Scan for the cell matching the given text and deliver its (x, y) coordinate at center. 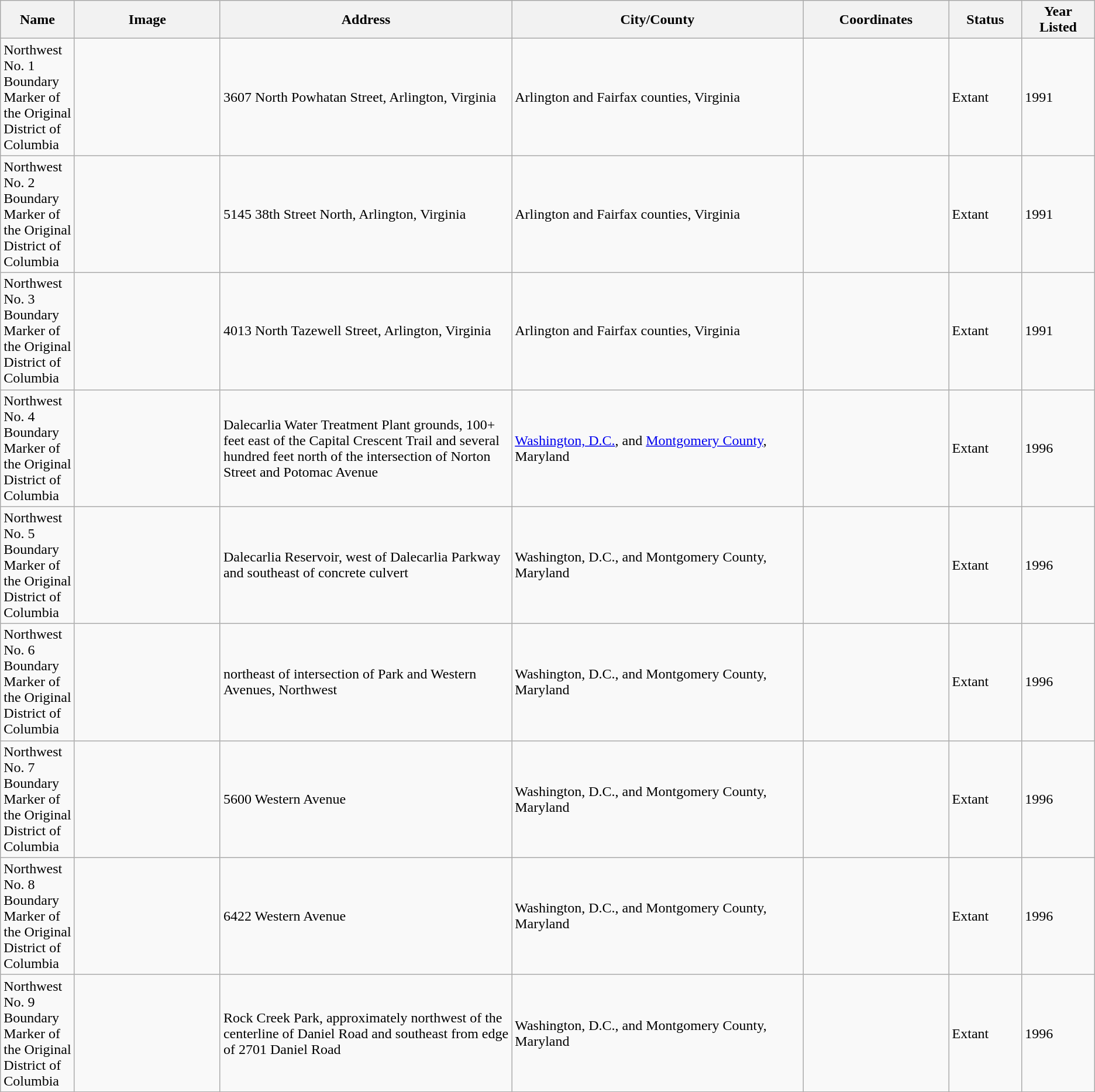
Address (366, 20)
Northwest No. 8 Boundary Marker of the Original District of Columbia (37, 916)
5145 38th Street North, Arlington, Virginia (366, 214)
Northwest No. 2 Boundary Marker of the Original District of Columbia (37, 214)
Rock Creek Park, approximately northwest of the centerline of Daniel Road and southeast from edge of 2701 Daniel Road (366, 1033)
City/County (657, 20)
YearListed (1059, 20)
5600 Western Avenue (366, 799)
Northwest No. 3 Boundary Marker of the Original District of Columbia (37, 331)
4013 North Tazewell Street, Arlington, Virginia (366, 331)
6422 Western Avenue (366, 916)
Status (985, 20)
Northwest No. 5 Boundary Marker of the Original District of Columbia (37, 565)
Northwest No. 4 Boundary Marker of the Original District of Columbia (37, 448)
Image (147, 20)
Northwest No. 9 Boundary Marker of the Original District of Columbia (37, 1033)
Northwest No. 7 Boundary Marker of the Original District of Columbia (37, 799)
northeast of intersection of Park and Western Avenues, Northwest (366, 682)
3607 North Powhatan Street, Arlington, Virginia (366, 97)
Name (37, 20)
Northwest No. 6 Boundary Marker of the Original District of Columbia (37, 682)
Coordinates (876, 20)
Northwest No. 1 Boundary Marker of the Original District of Columbia (37, 97)
Dalecarlia Reservoir, west of Dalecarlia Parkway and southeast of concrete culvert (366, 565)
